Output the [x, y] coordinate of the center of the cell containing the given text.  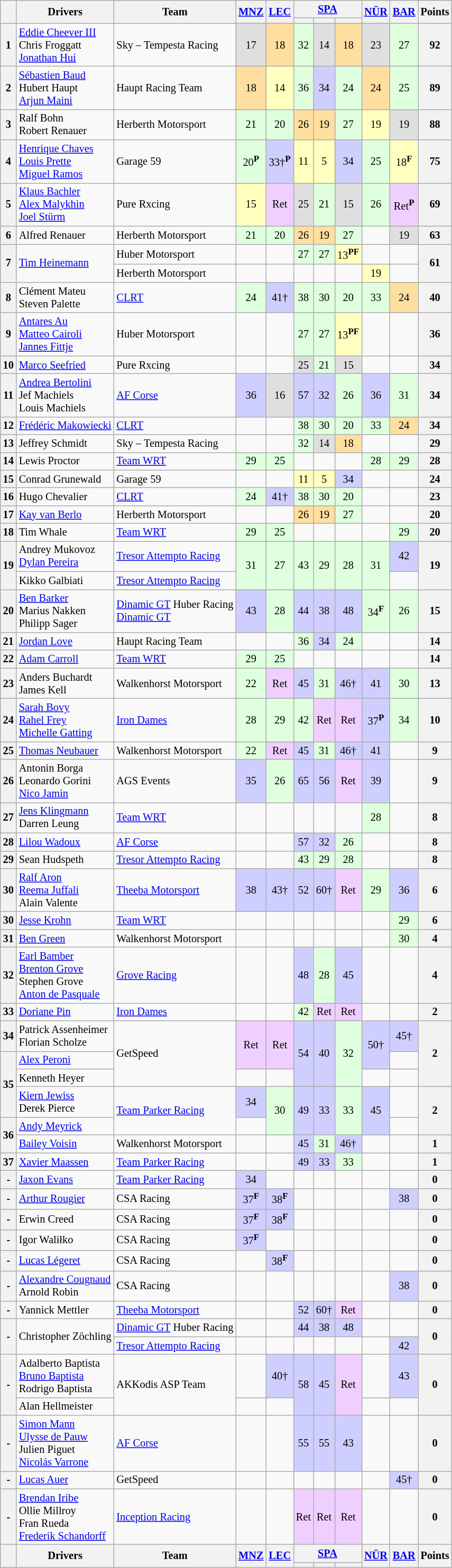
Adalberto Baptista Bruno Baptista Rodrigo Baptista [66, 1376]
40† [280, 1376]
Antares Au Matteo Cairoli Jannes Fittje [66, 334]
Yannick Mettler [66, 1310]
Andrey Mukovoz Dylan Pereira [66, 556]
Jens Klingmann Darren Leung [66, 818]
Bailey Voisin [66, 1144]
Lucas Légeret [66, 1260]
43† [280, 890]
Jesse Krohn [66, 921]
Hugo Chevalier [66, 496]
Conrad Grunewald [66, 479]
Alfred Renauer [66, 235]
34F [376, 611]
89 [435, 88]
56 [324, 781]
Igor Waliłko [66, 1240]
Clément Mateu Steven Palette [66, 297]
Ralf Aron Reema Juffali Alain Valente [66, 890]
Alex Peroni [66, 1060]
3 [8, 125]
33†P [280, 162]
58 [303, 1385]
7 [8, 263]
20P [251, 162]
Tim Heinemann [66, 263]
Andy Meyrick [66, 1126]
AGS Events [174, 781]
Sean Hudspeth [66, 860]
Grove Racing [174, 975]
Antonin Borga Leonardo Gorini Nico Jamin [66, 781]
Anders Buchardt James Kell [66, 683]
37 [8, 1162]
Andrea Bertolini Jef Machiels Louis Machiels [66, 395]
Simon Mann Ulysse de Pauw Julien Piguet Nicolás Varrone [66, 1443]
Dinamic GT Huber Racing Dinamic GT [174, 611]
37P [376, 720]
Erwin Creed [66, 1219]
Arthur Rougier [66, 1199]
Adam Carroll [66, 659]
Dinamic GT Huber Racing [174, 1328]
Kiern Jewiss Derek Pierce [66, 1102]
Ralf Bohn Robert Renauer [66, 125]
Frédéric Makowiecki [66, 426]
Klaus Bachler Alex Malykhin Joel Stürm [66, 204]
50† [376, 1045]
Xavier Maassen [66, 1162]
Alexandre Cougnaud Arnold Robin [66, 1286]
Jaxon Evans [66, 1179]
Tim Whale [66, 532]
Thomas Neubauer [66, 750]
Eddie Cheever III Chris Froggatt Jonathan Hui [66, 45]
Sébastien Baud Hubert Haupt Arjun Maini [66, 88]
75 [435, 162]
Kenneth Heyer [66, 1078]
Sarah Bovy Rahel Frey Michelle Gatting [66, 720]
65 [303, 781]
Patrick Assenheimer Florian Scholze [66, 1036]
Lewis Proctor [66, 461]
Earl Bamber Brenton Grove Stephen Grove Anton de Pasquale [66, 975]
Ben Green [66, 938]
Brendan Iribe Ollie Millroy Fran Rueda Frederik Schandorff [66, 1517]
Marco Seefried [66, 365]
Lucas Auer [66, 1480]
Alan Hellmeister [66, 1406]
Doriane Pin [66, 1012]
63 [435, 235]
AKKodis ASP Team [174, 1385]
88 [435, 125]
39 [376, 781]
69 [435, 204]
61 [435, 263]
Henrique Chaves Louis Prette Miguel Ramos [66, 162]
54 [303, 1054]
Kikko Galbiati [66, 580]
Lilou Wadoux [66, 842]
18F [404, 162]
Kay van Berlo [66, 514]
12 [8, 426]
Inception Racing [174, 1517]
Jordan Love [66, 641]
Christopher Zöchling [66, 1336]
Jeffrey Schmidt [66, 443]
Ben Barker Marius Nakken Philipp Sager [66, 611]
92 [435, 45]
RetP [404, 204]
